Locate the cell with the specified text and output its [x, y] center coordinate. 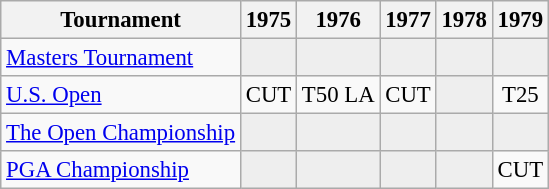
1976 [338, 20]
The Open Championship [121, 133]
Masters Tournament [121, 58]
PGA Championship [121, 170]
1975 [268, 20]
T50 LA [338, 95]
Tournament [121, 20]
1978 [464, 20]
T25 [520, 95]
1979 [520, 20]
1977 [408, 20]
U.S. Open [121, 95]
